Scan for the cell matching the given text and deliver its [X, Y] coordinate at center. 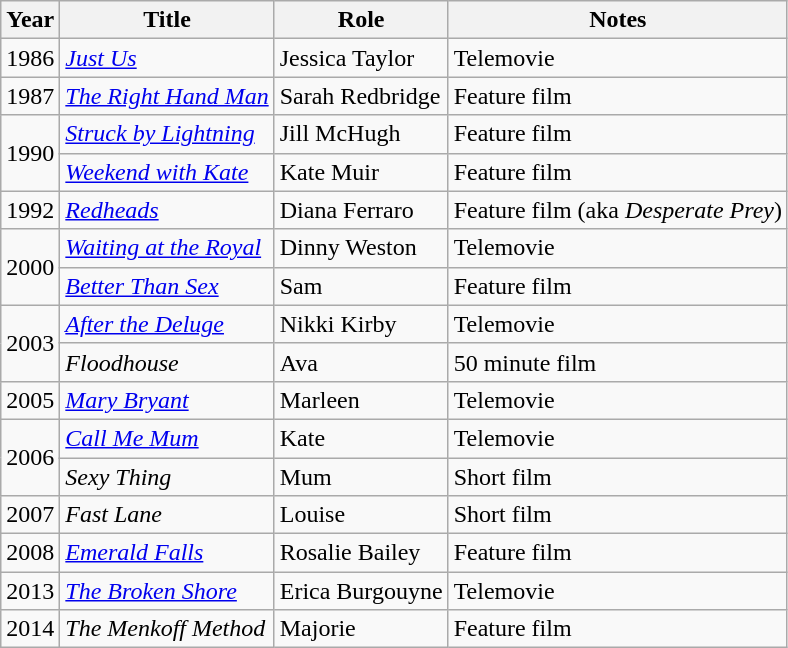
Year [30, 20]
Title [167, 20]
The Right Hand Man [167, 96]
1986 [30, 58]
Better Than Sex [167, 286]
Nikki Kirby [361, 324]
50 minute film [618, 362]
Mary Bryant [167, 400]
Fast Lane [167, 515]
Waiting at the Royal [167, 248]
Struck by Lightning [167, 134]
1987 [30, 96]
The Broken Shore [167, 591]
2014 [30, 629]
Majorie [361, 629]
Floodhouse [167, 362]
Marleen [361, 400]
Erica Burgouyne [361, 591]
2013 [30, 591]
After the Deluge [167, 324]
Weekend with Kate [167, 172]
Kate Muir [361, 172]
Mum [361, 477]
Louise [361, 515]
Ava [361, 362]
2003 [30, 343]
2008 [30, 553]
Diana Ferraro [361, 210]
Notes [618, 20]
Kate [361, 438]
2007 [30, 515]
2000 [30, 267]
2006 [30, 457]
1992 [30, 210]
Sexy Thing [167, 477]
Call Me Mum [167, 438]
The Menkoff Method [167, 629]
Rosalie Bailey [361, 553]
1990 [30, 153]
Feature film (aka Desperate Prey) [618, 210]
2005 [30, 400]
Sarah Redbridge [361, 96]
Jessica Taylor [361, 58]
Dinny Weston [361, 248]
Redheads [167, 210]
Jill McHugh [361, 134]
Role [361, 20]
Sam [361, 286]
Just Us [167, 58]
Emerald Falls [167, 553]
